Extract the [X, Y] coordinate from the center of the cell holding the provided text.  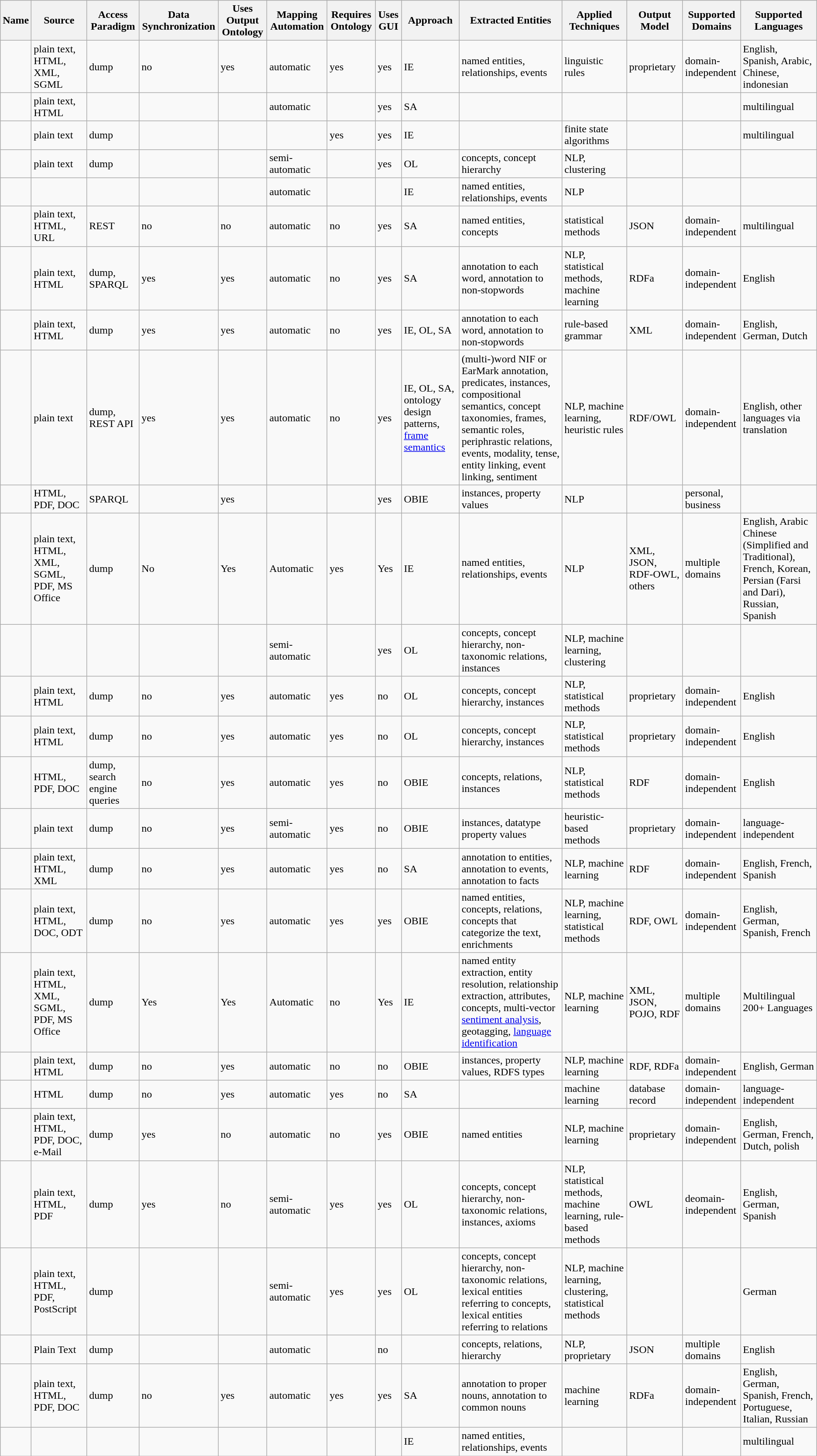
XML, JSON, POJO, RDF [655, 1002]
plain text, HTML, PDF, DOC, e-Mail [59, 1134]
NLP, proprietary [594, 1349]
personal, business [711, 499]
plain text, HTML, DOC, ODT [59, 921]
English, German, Spanish, French, Portuguese, Italian, Russian [779, 1395]
NLP, statistical methods, machine learning [594, 278]
Mapping Automation [297, 21]
RDF, OWL [655, 921]
concepts, concept hierarchy, non-taxonomic relations, instances [511, 651]
Plain Text [59, 1349]
finite state algorithms [594, 135]
HTML [59, 1094]
named entities, concepts, relations, concepts that categorize the text, enrichments [511, 921]
German [779, 1291]
concepts, concept hierarchy [511, 163]
named entities, concepts [511, 226]
plain text, HTML, XML, SGML [59, 66]
English, other languages via translation [779, 417]
dump, SPARQL [113, 278]
instances, datatype property values [511, 829]
Data Synchronization [179, 21]
English, German, French, Dutch, polish [779, 1134]
English, German, Spanish [779, 1204]
XML [655, 330]
Uses GUI [388, 21]
REST [113, 226]
English, Arabic Chinese (Simplified and Traditional), French, Korean, Persian (Farsi and Dari), Russian, Spanish [779, 568]
concepts, relations, instances [511, 782]
dump, REST API [113, 417]
RDF, RDFa [655, 1066]
plain text, HTML, PDF, DOC [59, 1395]
NLP, machine learning, clustering, statistical methods [594, 1291]
Requires Ontology [351, 21]
plain text, HTML, PDF [59, 1204]
RDF/OWL [655, 417]
heuristic-based methods [594, 829]
named entities [511, 1134]
OWL [655, 1204]
deomain-independent [711, 1204]
statistical methods [594, 226]
NLP, statistical methods, machine learning, rule-based methods [594, 1204]
rule-based grammar [594, 330]
English, German, Dutch [779, 330]
IE, OL, SA, ontology design patterns, frame semantics [430, 417]
concepts, concept hierarchy, non-taxonomic relations, lexical entities referring to concepts, lexical entities referring to relations [511, 1291]
Supported Languages [779, 21]
concepts, concept hierarchy, non-taxonomic relations, instances, axioms [511, 1204]
concepts, relations, hierarchy [511, 1349]
instances, property values [511, 499]
plain text, HTML, XML [59, 869]
Supported Domains [711, 21]
instances, property values, RDFS types [511, 1066]
NLP, machine learning, statistical methods [594, 921]
dump, search engine queries [113, 782]
annotation to proper nouns, annotation to common nouns [511, 1395]
Output Model [655, 21]
NLP, clustering [594, 163]
plain text, HTML, PDF, PostScript [59, 1291]
plain text, HTML, URL [59, 226]
Extracted Entities [511, 21]
NLP, machine learning, heuristic rules [594, 417]
English, German, Spanish, French [779, 921]
annotation to entities, annotation to events, annotation to facts [511, 869]
English, Spanish, Arabic, Chinese, indonesian [779, 66]
SPARQL [113, 499]
Uses Output Ontology [243, 21]
Name [16, 21]
English, French, Spanish [779, 869]
No [179, 568]
linguistic rules [594, 66]
Source [59, 21]
Approach [430, 21]
English, German [779, 1066]
IE, OL, SA [430, 330]
Multilingual 200+ Languages [779, 1002]
NLP, machine learning, clustering [594, 651]
Applied Techniques [594, 21]
database record [655, 1094]
XML, JSON, RDF-OWL, others [655, 568]
Access Paradigm [113, 21]
